Locate the cell with the specified text and output its [x, y] center coordinate. 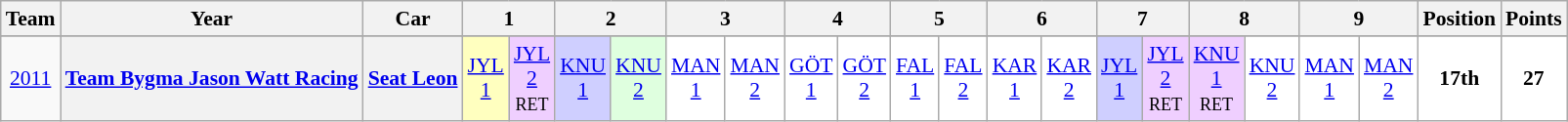
17th [1460, 78]
6 [1041, 19]
Year [212, 19]
Team Bygma Jason Watt Racing [212, 78]
KAR1 [1015, 78]
KNU1RET [1217, 78]
8 [1245, 19]
27 [1534, 78]
5 [940, 19]
GÖT2 [864, 78]
Team [31, 19]
7 [1143, 19]
Car [413, 19]
Seat Leon [413, 78]
2011 [31, 78]
Position [1460, 19]
KNU1 [582, 78]
GÖT1 [811, 78]
KAR2 [1069, 78]
FAL2 [963, 78]
FAL1 [914, 78]
Points [1534, 19]
9 [1358, 19]
4 [838, 19]
2 [611, 19]
3 [725, 19]
1 [510, 19]
